Provide the (x, y) coordinate of the cell's center where the given text is located.  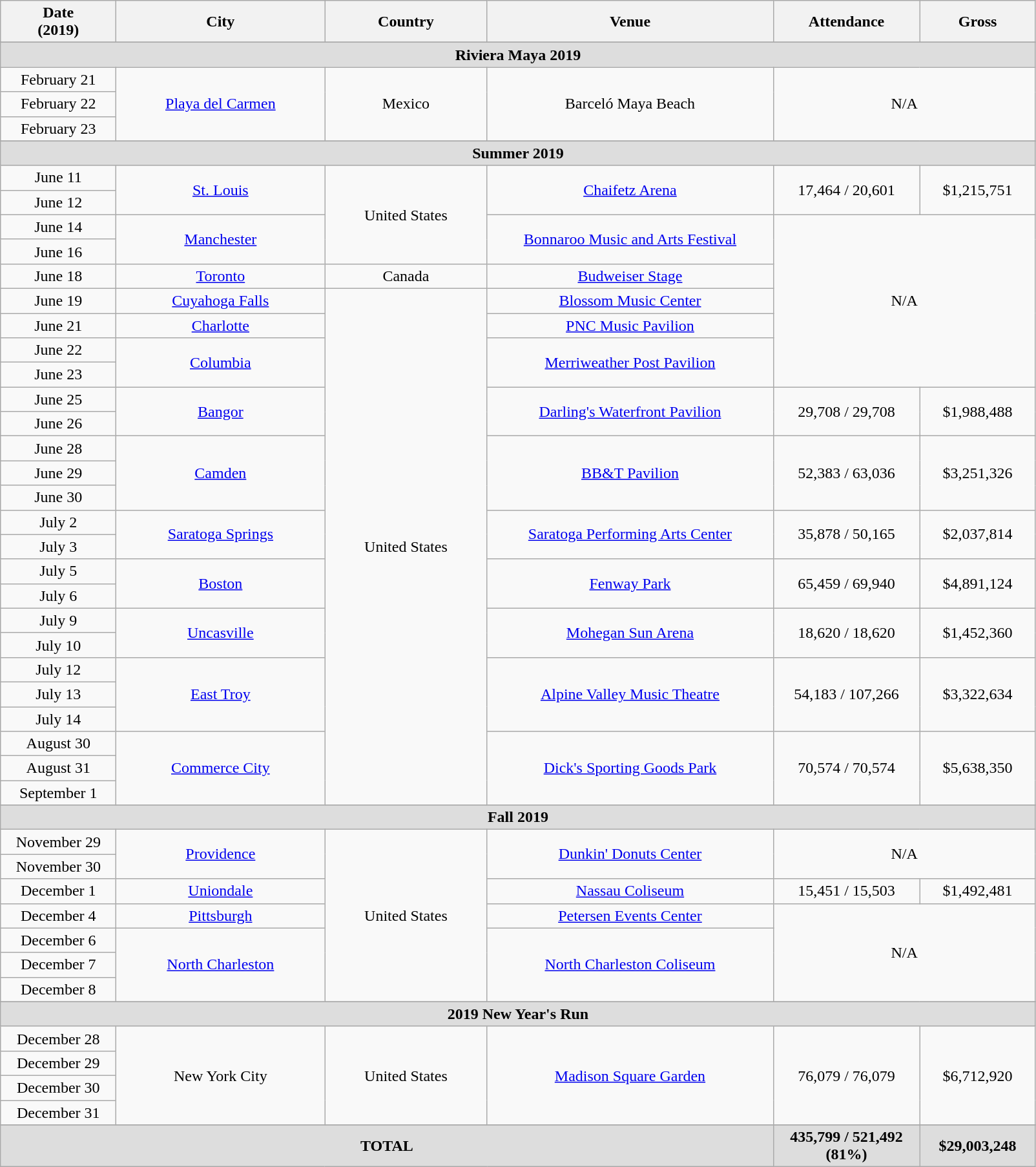
July 12 (58, 669)
65,459 / 69,940 (846, 583)
$29,003,248 (978, 1146)
Mexico (406, 104)
Mohegan Sun Arena (630, 633)
June 26 (58, 424)
December 31 (58, 1112)
August 30 (58, 744)
Saratoga Springs (221, 534)
$3,251,326 (978, 473)
November 30 (58, 867)
June 29 (58, 473)
December 1 (58, 891)
70,574 / 70,574 (846, 768)
June 21 (58, 325)
North Charleston Coliseum (630, 965)
July 2 (58, 522)
Manchester (221, 239)
Attendance (846, 22)
July 13 (58, 694)
Canada (406, 276)
July 3 (58, 547)
TOTAL (387, 1146)
Cuyahoga Falls (221, 300)
Uncasville (221, 633)
$1,452,360 (978, 633)
July 10 (58, 645)
December 29 (58, 1063)
Bangor (221, 412)
December 7 (58, 965)
Riviera Maya 2019 (518, 55)
$1,215,751 (978, 190)
June 19 (58, 300)
July 14 (58, 719)
Gross (978, 22)
November 29 (58, 842)
June 28 (58, 448)
June 16 (58, 251)
Dunkin' Donuts Center (630, 854)
Camden (221, 473)
July 9 (58, 620)
Pittsburgh (221, 916)
Playa del Carmen (221, 104)
Date(2019) (58, 22)
15,451 / 15,503 (846, 891)
Venue (630, 22)
February 22 (58, 104)
Toronto (221, 276)
September 1 (58, 793)
December 8 (58, 989)
December 6 (58, 940)
December 30 (58, 1088)
$4,891,124 (978, 583)
$3,322,634 (978, 694)
New York City (221, 1075)
18,620 / 18,620 (846, 633)
Saratoga Performing Arts Center (630, 534)
Alpine Valley Music Theatre (630, 694)
July 5 (58, 571)
Darling's Waterfront Pavilion (630, 412)
East Troy (221, 694)
52,383 / 63,036 (846, 473)
June 14 (58, 227)
June 23 (58, 375)
North Charleston (221, 965)
Nassau Coliseum (630, 891)
BB&T Pavilion (630, 473)
June 18 (58, 276)
Fenway Park (630, 583)
Fall 2019 (518, 817)
29,708 / 29,708 (846, 412)
Uniondale (221, 891)
PNC Music Pavilion (630, 325)
Barceló Maya Beach (630, 104)
June 11 (58, 178)
Bonnaroo Music and Arts Festival (630, 239)
July 6 (58, 596)
August 31 (58, 768)
Providence (221, 854)
435,799 / 521,492 (81%) (846, 1146)
Summer 2019 (518, 153)
Country (406, 22)
$5,638,350 (978, 768)
17,464 / 20,601 (846, 190)
June 25 (58, 399)
Boston (221, 583)
$1,988,488 (978, 412)
Petersen Events Center (630, 916)
February 21 (58, 79)
December 4 (58, 916)
Merriweather Post Pavilion (630, 363)
February 23 (58, 129)
35,878 / 50,165 (846, 534)
City (221, 22)
Budweiser Stage (630, 276)
June 30 (58, 498)
June 12 (58, 202)
Dick's Sporting Goods Park (630, 768)
St. Louis (221, 190)
December 28 (58, 1038)
$2,037,814 (978, 534)
$6,712,920 (978, 1075)
54,183 / 107,266 (846, 694)
Madison Square Garden (630, 1075)
$1,492,481 (978, 891)
Blossom Music Center (630, 300)
Commerce City (221, 768)
Charlotte (221, 325)
June 22 (58, 350)
76,079 / 76,079 (846, 1075)
Chaifetz Arena (630, 190)
2019 New Year's Run (518, 1014)
Columbia (221, 363)
